Scan for the cell matching the given text and deliver its [x, y] coordinate at center. 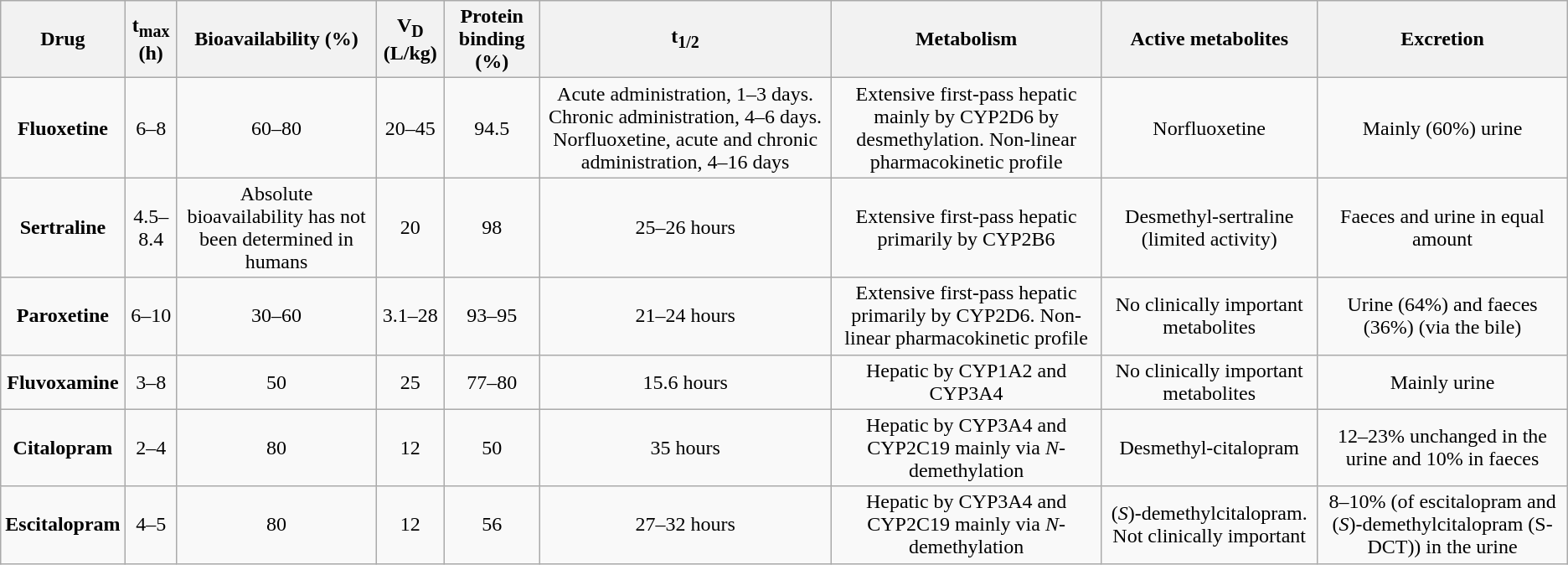
Hepatic by CYP1A2 and CYP3A4 [967, 382]
20–45 [410, 127]
Citalopram [63, 448]
25–26 hours [685, 228]
Norfluoxetine [1210, 127]
Metabolism [967, 39]
98 [493, 228]
Extensive first-pass hepatic mainly by CYP2D6 by desmethylation. Non-linear pharmacokinetic profile [967, 127]
Desmethyl-sertraline (limited activity) [1210, 228]
4–5 [151, 525]
27–32 hours [685, 525]
Urine (64%) and faeces (36%) (via the bile) [1442, 316]
Mainly urine [1442, 382]
Escitalopram [63, 525]
Protein binding (%) [493, 39]
tmax (h) [151, 39]
Acute administration, 1–3 days. Chronic administration, 4–6 days. Norfluoxetine, acute and chronic administration, 4–16 days [685, 127]
Faeces and urine in equal amount [1442, 228]
6–10 [151, 316]
20 [410, 228]
3.1–28 [410, 316]
Excretion [1442, 39]
Desmethyl-citalopram [1210, 448]
30–60 [276, 316]
94.5 [493, 127]
8–10% (of escitalopram and (S)-demethylcitalopram (S-DCT)) in the urine [1442, 525]
93–95 [493, 316]
35 hours [685, 448]
Sertraline [63, 228]
Bioavailability (%) [276, 39]
t1/2 [685, 39]
Fluvoxamine [63, 382]
15.6 hours [685, 382]
21–24 hours [685, 316]
56 [493, 525]
2–4 [151, 448]
Active metabolites [1210, 39]
Mainly (60%) urine [1442, 127]
3–8 [151, 382]
25 [410, 382]
12–23% unchanged in the urine and 10% in faeces [1442, 448]
60–80 [276, 127]
4.5–8.4 [151, 228]
VD (L/kg) [410, 39]
(S)-demethylcitalopram. Not clinically important [1210, 525]
77–80 [493, 382]
Extensive first-pass hepatic primarily by CYP2D6. Non-linear pharmacokinetic profile [967, 316]
Fluoxetine [63, 127]
Paroxetine [63, 316]
6–8 [151, 127]
Extensive first-pass hepatic primarily by CYP2B6 [967, 228]
Absolute bioavailability has not been determined in humans [276, 228]
Drug [63, 39]
